Output the (X, Y) coordinate of the center of the cell containing the given text.  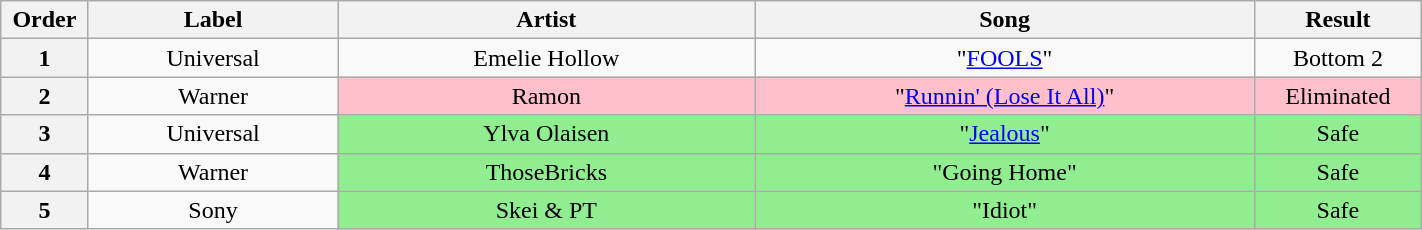
Emelie Hollow (546, 58)
"Jealous" (1005, 134)
Bottom 2 (1338, 58)
Order (44, 20)
2 (44, 96)
Ylva Olaisen (546, 134)
Sony (213, 210)
Result (1338, 20)
4 (44, 172)
Skei & PT (546, 210)
Eliminated (1338, 96)
Song (1005, 20)
1 (44, 58)
Label (213, 20)
Ramon (546, 96)
3 (44, 134)
"FOOLS" (1005, 58)
"Going Home" (1005, 172)
Artist (546, 20)
"Idiot" (1005, 210)
"Runnin' (Lose It All)" (1005, 96)
5 (44, 210)
ThoseBricks (546, 172)
